Scan for the cell matching the given text and deliver its [X, Y] coordinate at center. 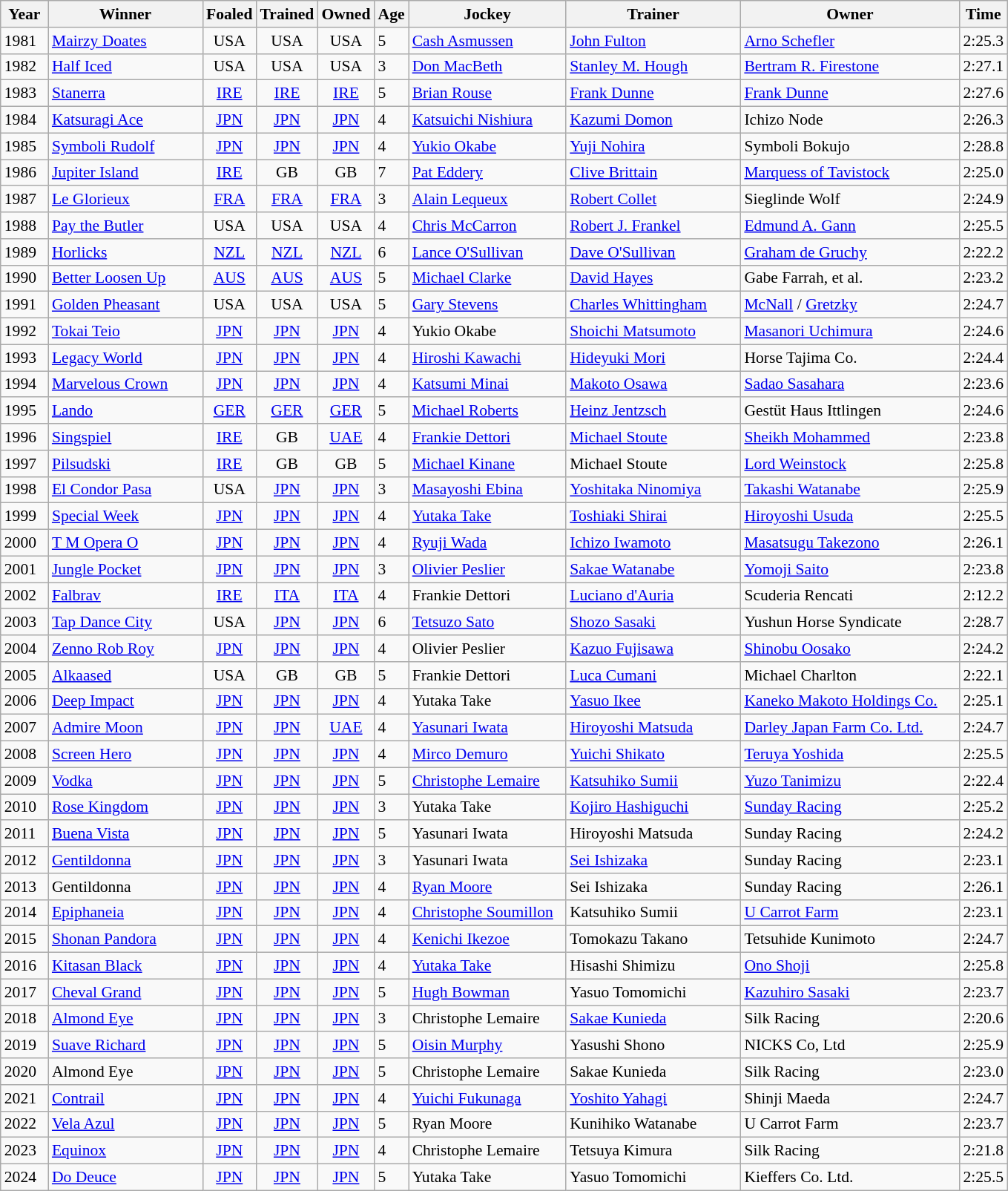
2:23.0 [984, 1072]
Stanerra [125, 93]
Sakae Watanabe [653, 569]
2:24.4 [984, 358]
Michael Charlton [850, 675]
2:28.8 [984, 146]
Makoto Osawa [653, 384]
Scuderia Rencati [850, 596]
Luciano d'Auria [653, 596]
Gabe Farrah, et al. [850, 278]
Foaled [229, 14]
1993 [24, 358]
Yuichi Fukunaga [488, 1098]
Heinz Jentzsch [653, 411]
Symboli Rudolf [125, 146]
Yasushi Shono [653, 1046]
Owner [850, 14]
Pat Eddery [488, 173]
2023 [24, 1151]
2018 [24, 1019]
Stanley M. Hough [653, 67]
Yomoji Saito [850, 569]
Hiroyoshi Usuda [850, 516]
2015 [24, 939]
Alain Lequeux [488, 200]
1999 [24, 516]
Edmund A. Gann [850, 226]
Darley Japan Farm Co. Ltd. [850, 728]
1995 [24, 411]
Tetsuhide Kunimoto [850, 939]
Kojiro Hashiguchi [653, 807]
2:23.6 [984, 384]
Charles Whittingham [653, 305]
Robert J. Frankel [653, 226]
2006 [24, 701]
1991 [24, 305]
Yoshito Yahagi [653, 1098]
2004 [24, 649]
Admire Moon [125, 728]
Yuichi Shikato [653, 755]
Horse Tajima Co. [850, 358]
Better Loosen Up [125, 278]
2:25.2 [984, 807]
Oisin Murphy [488, 1046]
El Condor Pasa [125, 490]
NICKS Co, Ltd [850, 1046]
Yoshitaka Ninomiya [653, 490]
Cash Asmussen [488, 41]
Michael Clarke [488, 278]
Owned [346, 14]
Pilsudski [125, 464]
Masanori Uchimura [850, 332]
1990 [24, 278]
Trainer [653, 14]
2017 [24, 992]
1988 [24, 226]
Tetsuya Kimura [653, 1151]
Horlicks [125, 252]
1986 [24, 173]
Zenno Rob Roy [125, 649]
Legacy World [125, 358]
Lord Weinstock [850, 464]
Hiroshi Kawachi [488, 358]
2:21.8 [984, 1151]
Falbrav [125, 596]
2002 [24, 596]
1982 [24, 67]
Yuzo Tanimizu [850, 781]
McNall / Gretzky [850, 305]
Epiphaneia [125, 913]
Symboli Bokujo [850, 146]
2012 [24, 860]
Shonan Pandora [125, 939]
2020 [24, 1072]
2:22.1 [984, 675]
Dave O'Sullivan [653, 252]
Alkaased [125, 675]
Kieffers Co. Ltd. [850, 1178]
Special Week [125, 516]
Cheval Grand [125, 992]
Jockey [488, 14]
2:27.1 [984, 67]
2019 [24, 1046]
1989 [24, 252]
Hideyuki Mori [653, 358]
7 [391, 173]
T M Opera O [125, 543]
1984 [24, 120]
2024 [24, 1178]
2001 [24, 569]
2010 [24, 807]
Bertram R. Firestone [850, 67]
Masatsugu Takezono [850, 543]
Buena Vista [125, 834]
Do Deuce [125, 1178]
2:20.6 [984, 1019]
2:25.3 [984, 41]
Shinobu Oosako [850, 649]
Gary Stevens [488, 305]
2008 [24, 755]
1997 [24, 464]
Ryuji Wada [488, 543]
1983 [24, 93]
1998 [24, 490]
Arno Schefler [850, 41]
Vodka [125, 781]
1985 [24, 146]
Mirco Demuro [488, 755]
Shinji Maeda [850, 1098]
Pay the Butler [125, 226]
Ichizo Node [850, 120]
Katsumi Minai [488, 384]
Katsuragi Ace [125, 120]
Golden Pheasant [125, 305]
2000 [24, 543]
Contrail [125, 1098]
2003 [24, 623]
2:27.6 [984, 93]
Chris McCarron [488, 226]
Yushun Horse Syndicate [850, 623]
Time [984, 14]
Christophe Soumillon [488, 913]
Suave Richard [125, 1046]
Rose Kingdom [125, 807]
2014 [24, 913]
Yuji Nohira [653, 146]
Shoichi Matsumoto [653, 332]
Luca Cumani [653, 675]
Year [24, 14]
Mairzy Doates [125, 41]
Kazumi Domon [653, 120]
2:28.7 [984, 623]
Kunihiko Watanabe [653, 1124]
Singspiel [125, 437]
Don MacBeth [488, 67]
Michael Roberts [488, 411]
Sadao Sasahara [850, 384]
2:23.2 [984, 278]
2021 [24, 1098]
Michael Kinane [488, 464]
2009 [24, 781]
Winner [125, 14]
John Fulton [653, 41]
2007 [24, 728]
Hisashi Shimizu [653, 966]
Shozo Sasaki [653, 623]
Kenichi Ikezoe [488, 939]
Kaneko Makoto Holdings Co. [850, 701]
Teruya Yoshida [850, 755]
1981 [24, 41]
Jupiter Island [125, 173]
Half Iced [125, 67]
Screen Hero [125, 755]
2:22.4 [984, 781]
Marquess of Tavistock [850, 173]
1994 [24, 384]
Clive Brittain [653, 173]
Le Glorieux [125, 200]
Takashi Watanabe [850, 490]
Graham de Gruchy [850, 252]
2011 [24, 834]
2016 [24, 966]
Ichizo Iwamoto [653, 543]
1996 [24, 437]
1987 [24, 200]
Kazuo Fujisawa [653, 649]
Kitasan Black [125, 966]
2:12.2 [984, 596]
2:25.1 [984, 701]
Gestüt Haus Ittlingen [850, 411]
Katsuichi Nishiura [488, 120]
Ono Shoji [850, 966]
2:24.9 [984, 200]
2:26.3 [984, 120]
2:22.2 [984, 252]
Lance O'Sullivan [488, 252]
Robert Collet [653, 200]
Brian Rouse [488, 93]
Equinox [125, 1151]
Hugh Bowman [488, 992]
David Hayes [653, 278]
2022 [24, 1124]
Toshiaki Shirai [653, 516]
Deep Impact [125, 701]
2005 [24, 675]
Tetsuzo Sato [488, 623]
Age [391, 14]
Masayoshi Ebina [488, 490]
Trained [286, 14]
Kazuhiro Sasaki [850, 992]
Sieglinde Wolf [850, 200]
Jungle Pocket [125, 569]
Vela Azul [125, 1124]
Lando [125, 411]
Marvelous Crown [125, 384]
Tap Dance City [125, 623]
Yasuo Ikee [653, 701]
2013 [24, 887]
1992 [24, 332]
Tokai Teio [125, 332]
2:25.0 [984, 173]
Sheikh Mohammed [850, 437]
Tomokazu Takano [653, 939]
